Return (X, Y) of the center of cell containing provided text 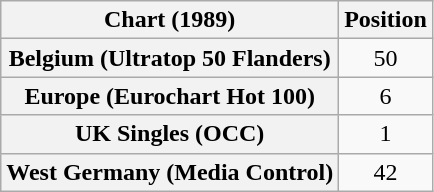
West Germany (Media Control) (170, 172)
50 (386, 58)
UK Singles (OCC) (170, 134)
Position (386, 20)
Europe (Eurochart Hot 100) (170, 96)
6 (386, 96)
Chart (1989) (170, 20)
Belgium (Ultratop 50 Flanders) (170, 58)
42 (386, 172)
1 (386, 134)
